For the text-containing cell, return its midpoint in (x, y) coordinate format. 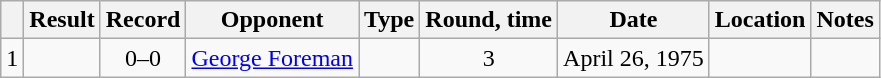
1 (12, 58)
3 (489, 58)
Location (760, 20)
Date (634, 20)
Opponent (272, 20)
0–0 (143, 58)
George Foreman (272, 58)
Record (143, 20)
Result (62, 20)
April 26, 1975 (634, 58)
Round, time (489, 20)
Notes (845, 20)
Type (388, 20)
